Provide the (X, Y) coordinate of the cell's center where the given text is located.  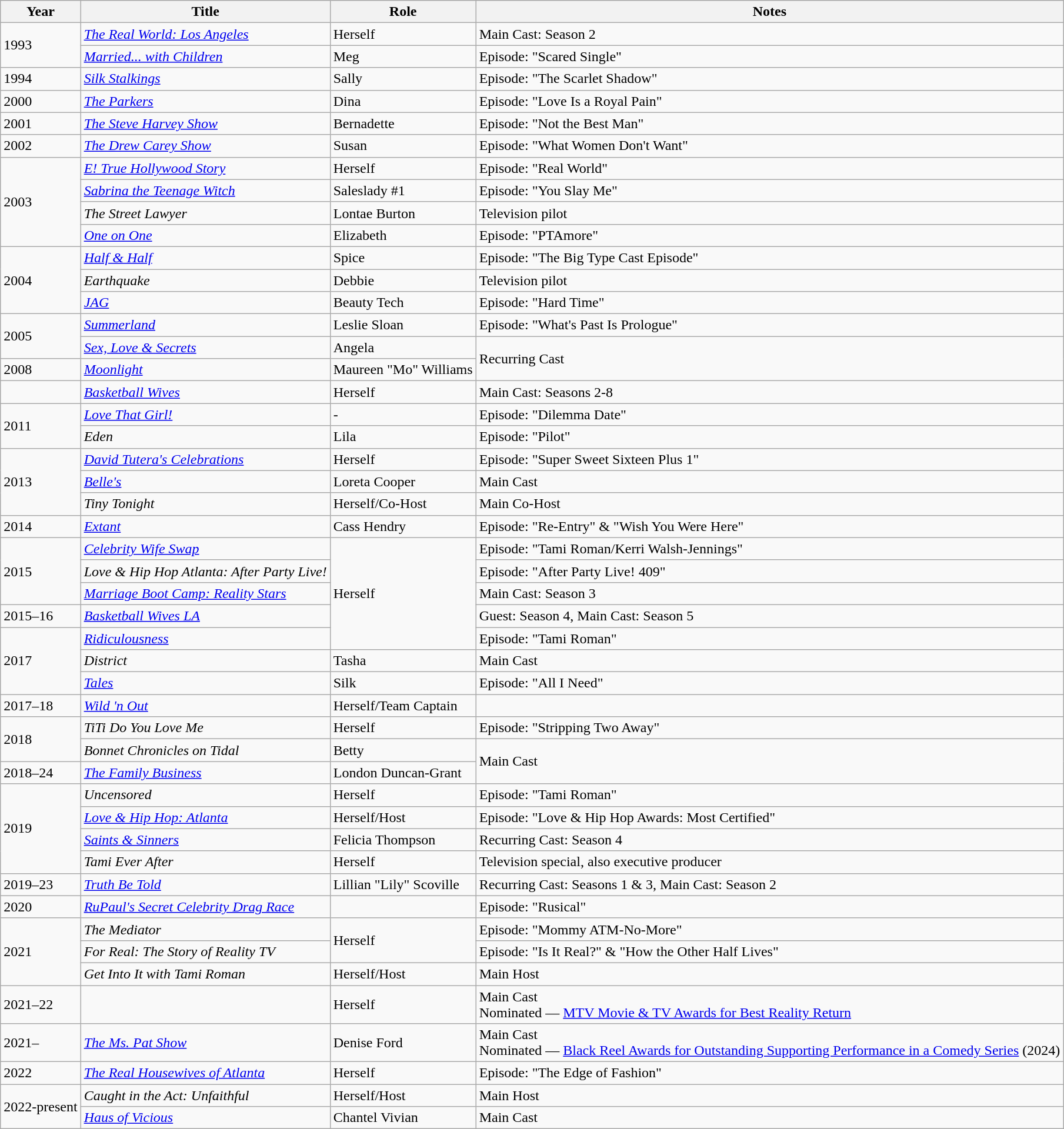
1993 (41, 45)
One on One (205, 235)
Silk (403, 683)
Belle's (205, 482)
2015–16 (41, 616)
Episode: "You Slay Me" (769, 191)
Main Cast: Season 3 (769, 593)
The Real World: Los Angeles (205, 34)
Episode: "Tami Roman/Kerri Walsh-Jennings" (769, 549)
Marriage Boot Camp: Reality Stars (205, 593)
Episode: "Hard Time" (769, 303)
Lillian "Lily" Scoville (403, 884)
Episode: "What Women Don't Want" (769, 146)
The Family Business (205, 773)
Basketball Wives (205, 392)
Elizabeth (403, 235)
Betty (403, 750)
Denise Ford (403, 1043)
- (403, 415)
JAG (205, 303)
Episode: "Re-Entry" & "Wish You Were Here" (769, 526)
Beauty Tech (403, 303)
The Street Lawyer (205, 213)
Lontae Burton (403, 213)
Moonlight (205, 370)
Episode: "Stripping Two Away" (769, 728)
2003 (41, 202)
Recurring Cast: Seasons 1 & 3, Main Cast: Season 2 (769, 884)
Sex, Love & Secrets (205, 348)
2017–18 (41, 706)
2020 (41, 907)
Earthquake (205, 280)
2015 (41, 571)
2019 (41, 829)
Sabrina the Teenage Witch (205, 191)
Tasha (403, 661)
Angela (403, 348)
Episode: "Rusical" (769, 907)
Episode: "All I Need" (769, 683)
Episode: "The Edge of Fashion" (769, 1073)
Bernadette (403, 123)
2002 (41, 146)
2008 (41, 370)
Tiny Tonight (205, 504)
TiTi Do You Love Me (205, 728)
Episode: "Love Is a Royal Pain" (769, 101)
Episode: "Super Sweet Sixteen Plus 1" (769, 459)
The Steve Harvey Show (205, 123)
The Ms. Pat Show (205, 1043)
Cass Hendry (403, 526)
2013 (41, 482)
Episode: "Is It Real?" & "How the Other Half Lives" (769, 951)
Herself/Co-Host (403, 504)
Episode: "Love & Hip Hop Awards: Most Certified" (769, 817)
Title (205, 12)
Episode: "After Party Live! 409" (769, 571)
Main Cast: Season 2 (769, 34)
Spice (403, 258)
2021 (41, 951)
The Mediator (205, 929)
2018–24 (41, 773)
Half & Half (205, 258)
Herself/Team Captain (403, 706)
2000 (41, 101)
Sally (403, 79)
Main Co-Host (769, 504)
David Tutera's Celebrations (205, 459)
Episode: "The Scarlet Shadow" (769, 79)
Eden (205, 437)
Summerland (205, 325)
Guest: Season 4, Main Cast: Season 5 (769, 616)
2001 (41, 123)
Caught in the Act: Unfaithful (205, 1095)
2021–22 (41, 1004)
Episode: "PTAmore" (769, 235)
Loreta Cooper (403, 482)
Haus of Vicious (205, 1118)
Year (41, 12)
Episode: "What's Past Is Prologue" (769, 325)
Ridiculousness (205, 638)
Episode: "Not the Best Man" (769, 123)
2019–23 (41, 884)
2018 (41, 739)
Meg (403, 56)
Basketball Wives LA (205, 616)
Episode: "Pilot" (769, 437)
Tami Ever After (205, 862)
Truth Be Told (205, 884)
2004 (41, 280)
Saleslady #1 (403, 191)
Debbie (403, 280)
Married... with Children (205, 56)
Main Cast: Seasons 2-8 (769, 392)
Lila (403, 437)
E! True Hollywood Story (205, 168)
Recurring Cast: Season 4 (769, 840)
Leslie Sloan (403, 325)
Notes (769, 12)
Love & Hip Hop Atlanta: After Party Live! (205, 571)
London Duncan-Grant (403, 773)
Television special, also executive producer (769, 862)
Felicia Thompson (403, 840)
Main CastNominated — MTV Movie & TV Awards for Best Reality Return (769, 1004)
Silk Stalkings (205, 79)
The Parkers (205, 101)
Get Into It with Tami Roman (205, 974)
Bonnet Chronicles on Tidal (205, 750)
2005 (41, 336)
Susan (403, 146)
Saints & Sinners (205, 840)
Role (403, 12)
Episode: "The Big Type Cast Episode" (769, 258)
Love & Hip Hop: Atlanta (205, 817)
2017 (41, 660)
Celebrity Wife Swap (205, 549)
Maureen "Mo" Williams (403, 370)
2011 (41, 426)
The Drew Carey Show (205, 146)
2022 (41, 1073)
Recurring Cast (769, 359)
Episode: "Real World" (769, 168)
Main CastNominated — Black Reel Awards for Outstanding Supporting Performance in a Comedy Series (2024) (769, 1043)
2022-present (41, 1107)
Chantel Vivian (403, 1118)
For Real: The Story of Reality TV (205, 951)
Episode: "Mommy ATM-No-More" (769, 929)
Dina (403, 101)
RuPaul's Secret Celebrity Drag Race (205, 907)
The Real Housewives of Atlanta (205, 1073)
2021– (41, 1043)
Extant (205, 526)
Episode: "Scared Single" (769, 56)
Wild 'n Out (205, 706)
Love That Girl! (205, 415)
District (205, 661)
Uncensored (205, 795)
Episode: "Dilemma Date" (769, 415)
2014 (41, 526)
1994 (41, 79)
Tales (205, 683)
